Find where the given text appears and provide that cell's center as [X, Y] coordinate. 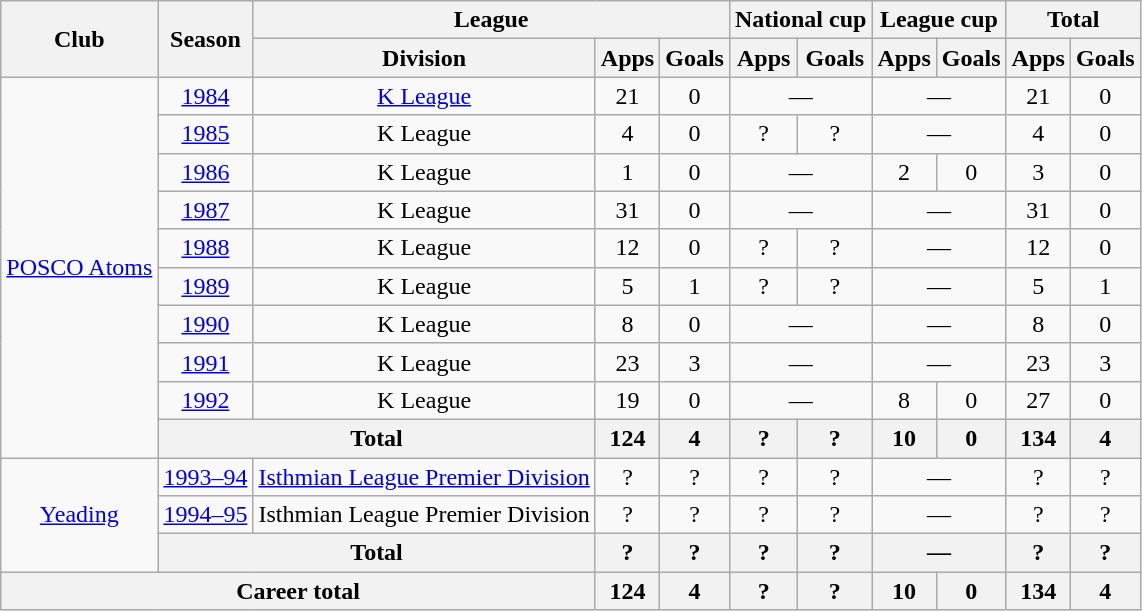
1988 [206, 248]
1984 [206, 96]
1986 [206, 172]
1985 [206, 134]
Division [424, 58]
27 [1038, 400]
1987 [206, 210]
Club [80, 39]
1994–95 [206, 515]
1993–94 [206, 477]
POSCO Atoms [80, 268]
League [492, 20]
Season [206, 39]
League cup [939, 20]
Yeading [80, 515]
1992 [206, 400]
Career total [298, 591]
2 [904, 172]
1989 [206, 286]
1990 [206, 324]
1991 [206, 362]
National cup [800, 20]
19 [627, 400]
